Detect which cell encompasses the target text, then output its (X, Y) center coordinate. 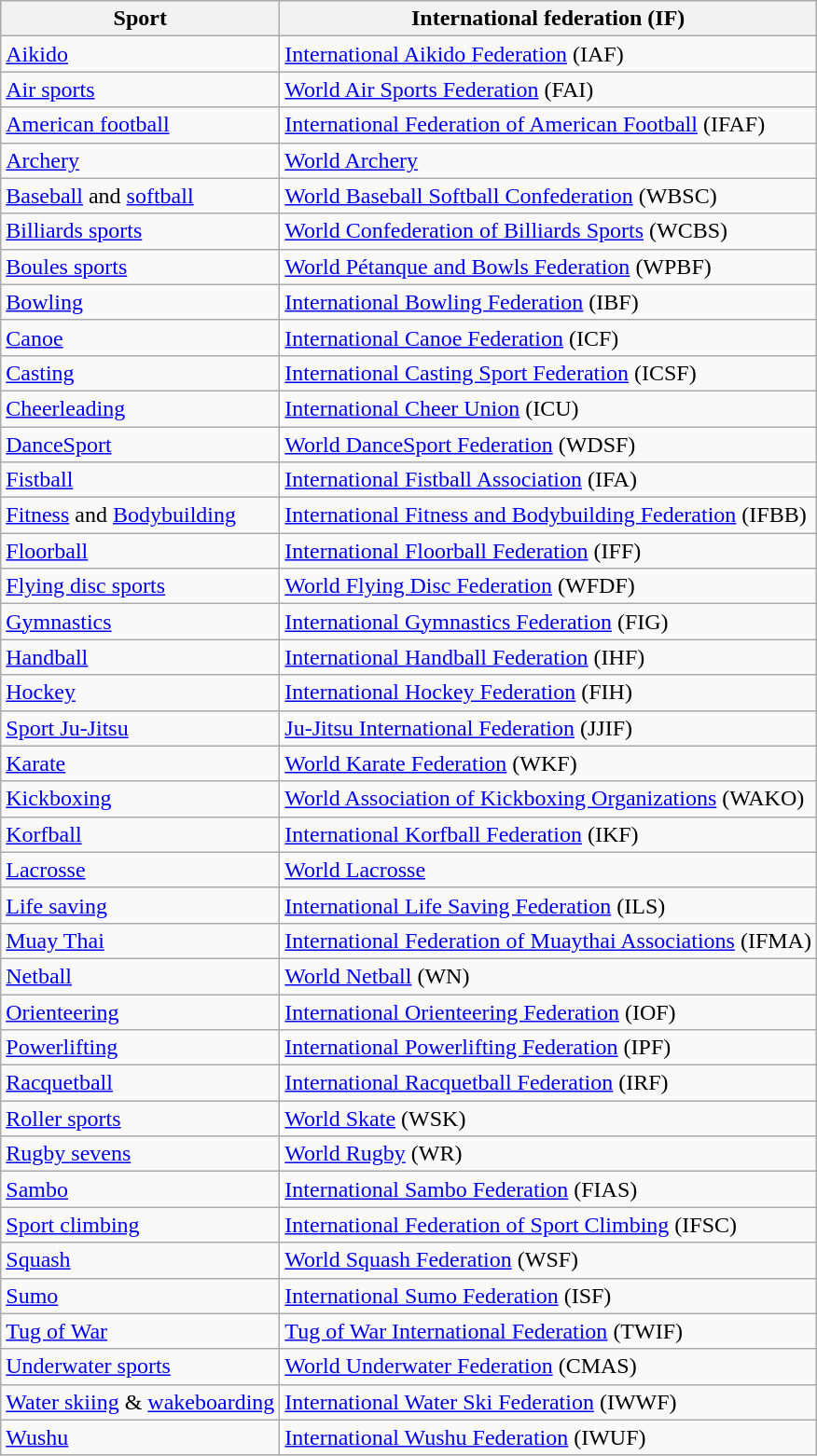
Sport (140, 19)
Tug of War (140, 1331)
Netball (140, 976)
International Casting Sport Federation (ICSF) (548, 373)
International Bowling Federation (IBF) (548, 302)
World Archery (548, 160)
International Gymnastics Federation (FIG) (548, 622)
International Cheer Union (ICU) (548, 408)
Water skiing & wakeboarding (140, 1402)
Archery (140, 160)
World Confederation of Billiards Sports (WCBS) (548, 231)
Squash (140, 1260)
International Orienteering Federation (IOF) (548, 1011)
Underwater sports (140, 1367)
Muay Thai (140, 941)
International Handball Federation (IHF) (548, 657)
World Baseball Softball Confederation (WBSC) (548, 196)
World Association of Kickboxing Organizations (WAKO) (548, 799)
World Netball (WN) (548, 976)
Baseball and softball (140, 196)
International Federation of American Football (IFAF) (548, 125)
Roller sports (140, 1119)
World Karate Federation (WKF) (548, 763)
Air sports (140, 89)
International Sambo Federation (FIAS) (548, 1189)
International Korfball Federation (IKF) (548, 834)
International Sumo Federation (ISF) (548, 1296)
World Lacrosse (548, 870)
International Powerlifting Federation (IPF) (548, 1048)
American football (140, 125)
World Underwater Federation (CMAS) (548, 1367)
Handball (140, 657)
Sambo (140, 1189)
International Life Saving Federation (ILS) (548, 905)
Gymnastics (140, 622)
International Wushu Federation (IWUF) (548, 1437)
Sport climbing (140, 1225)
Kickboxing (140, 799)
Rugby sevens (140, 1154)
Billiards sports (140, 231)
Wushu (140, 1437)
International Floorball Federation (IFF) (548, 551)
Fistball (140, 480)
International Water Ski Federation (IWWF) (548, 1402)
World Flying Disc Federation (WFDF) (548, 586)
Sumo (140, 1296)
International Racquetball Federation (IRF) (548, 1083)
Cheerleading (140, 408)
World Pétanque and Bowls Federation (WPBF) (548, 267)
Powerlifting (140, 1048)
Casting (140, 373)
International Federation of Sport Climbing (IFSC) (548, 1225)
International Fistball Association (IFA) (548, 480)
International Aikido Federation (IAF) (548, 54)
Lacrosse (140, 870)
Bowling (140, 302)
World Skate (WSK) (548, 1119)
Ju-Jitsu International Federation (JJIF) (548, 728)
Hockey (140, 693)
Orienteering (140, 1011)
Boules sports (140, 267)
Sport Ju-Jitsu (140, 728)
International Fitness and Bodybuilding Federation (IFBB) (548, 515)
Life saving (140, 905)
World Rugby (WR) (548, 1154)
Korfball (140, 834)
Flying disc sports (140, 586)
International Federation of Muaythai Associations (IFMA) (548, 941)
Fitness and Bodybuilding (140, 515)
World DanceSport Federation (WDSF) (548, 445)
World Squash Federation (WSF) (548, 1260)
Floorball (140, 551)
Karate (140, 763)
International Hockey Federation (FIH) (548, 693)
Tug of War International Federation (TWIF) (548, 1331)
World Air Sports Federation (FAI) (548, 89)
Aikido (140, 54)
Racquetball (140, 1083)
Canoe (140, 337)
International federation (IF) (548, 19)
International Canoe Federation (ICF) (548, 337)
DanceSport (140, 445)
